Find where the given text appears and provide that cell's center as (x, y) coordinate. 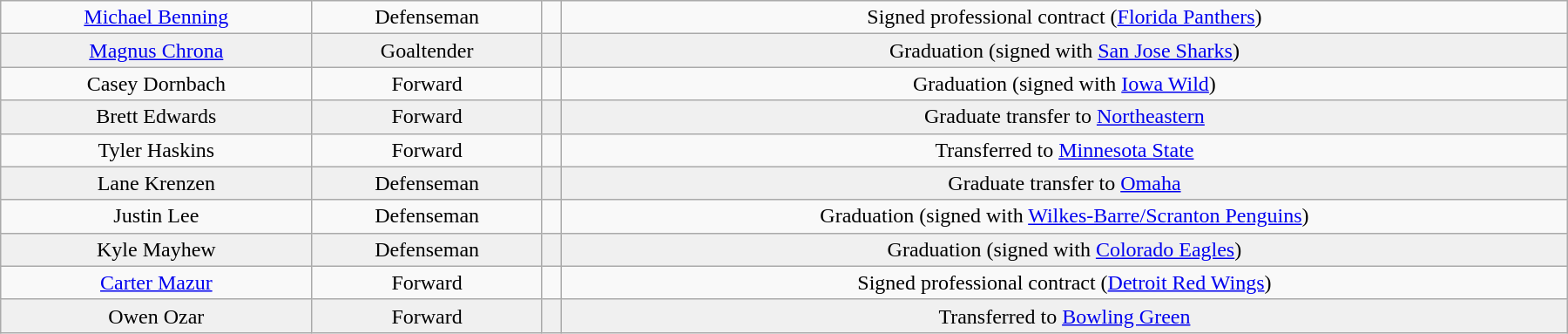
Graduate transfer to Omaha (1064, 183)
Transferred to Bowling Green (1064, 316)
Graduation (signed with Iowa Wild) (1064, 84)
Tyler Haskins (157, 150)
Brett Edwards (157, 117)
Signed professional contract (Florida Panthers) (1064, 17)
Goaltender (427, 51)
Graduation (signed with Wilkes-Barre/Scranton Penguins) (1064, 216)
Graduation (signed with Colorado Eagles) (1064, 249)
Justin Lee (157, 216)
Graduate transfer to Northeastern (1064, 117)
Casey Dornbach (157, 84)
Signed professional contract (Detroit Red Wings) (1064, 283)
Kyle Mayhew (157, 249)
Owen Ozar (157, 316)
Transferred to Minnesota State (1064, 150)
Michael Benning (157, 17)
Carter Mazur (157, 283)
Magnus Chrona (157, 51)
Lane Krenzen (157, 183)
Graduation (signed with San Jose Sharks) (1064, 51)
